Pinpoint the cell where the given text exists, returning its [X, Y] midpoint coordinate. 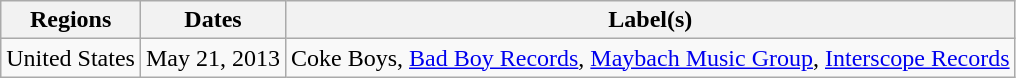
Coke Boys, Bad Boy Records, Maybach Music Group, Interscope Records [651, 58]
Label(s) [651, 20]
May 21, 2013 [212, 58]
Regions [71, 20]
Dates [212, 20]
United States [71, 58]
